Capture the cell that displays the provided text and extract its (x, y) central coordinate. 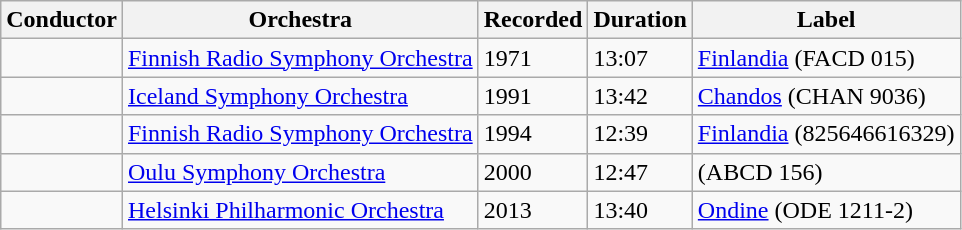
2013 (533, 210)
12:47 (640, 172)
Orchestra (300, 20)
Helsinki Philharmonic Orchestra (300, 210)
13:42 (640, 96)
Duration (640, 20)
Oulu Symphony Orchestra (300, 172)
1994 (533, 134)
1991 (533, 96)
Label (826, 20)
Conductor (62, 20)
Iceland Symphony Orchestra (300, 96)
13:07 (640, 58)
12:39 (640, 134)
1971 (533, 58)
Chandos (CHAN 9036) (826, 96)
2000 (533, 172)
Finlandia (825646616329) (826, 134)
Recorded (533, 20)
Finlandia (FACD 015) (826, 58)
Ondine (ODE 1211-2) (826, 210)
(ABCD 156) (826, 172)
13:40 (640, 210)
